Output the [x, y] coordinate of the center of the cell containing the given text.  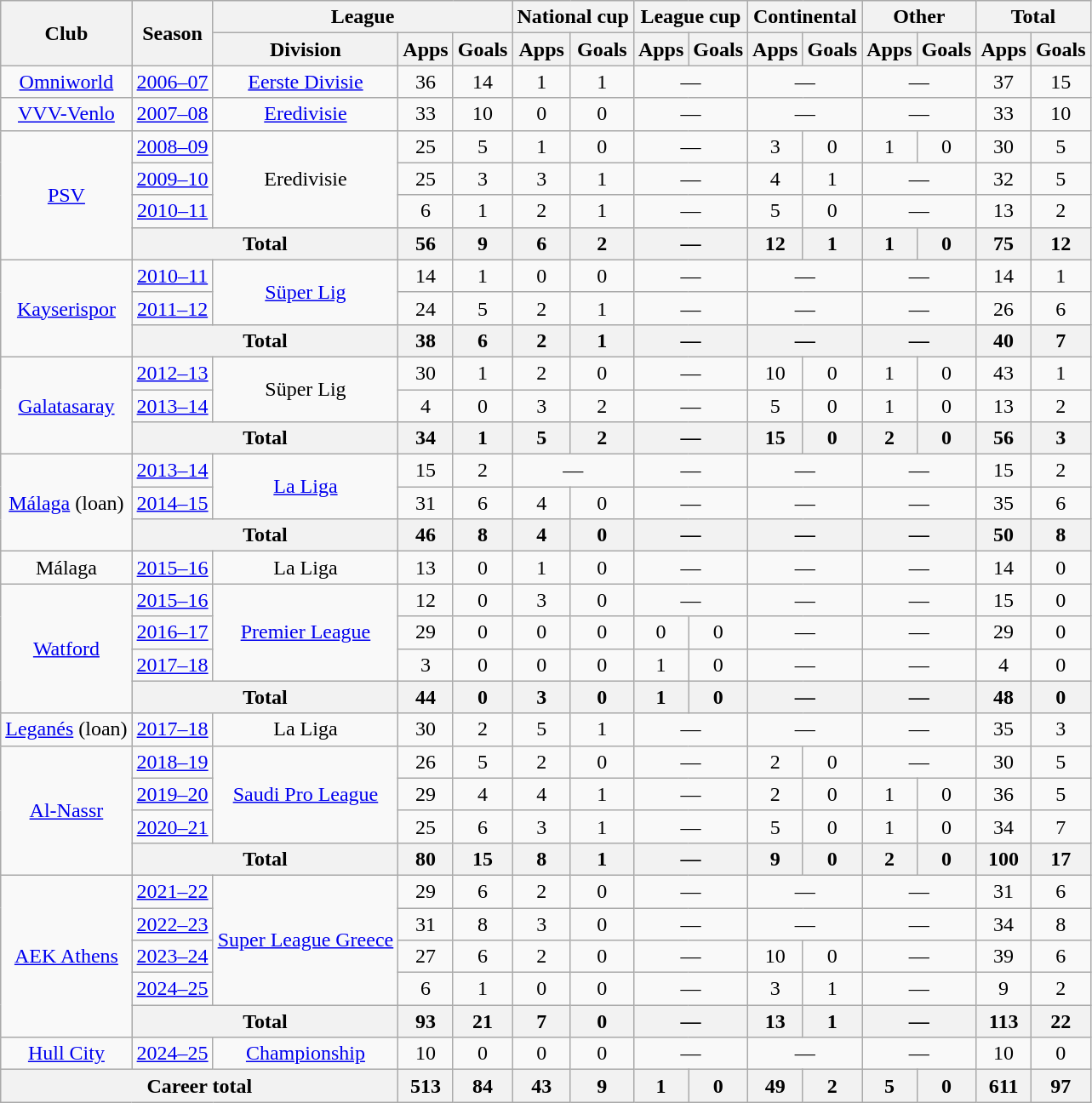
48 [1003, 697]
Club [66, 33]
Galatasaray [66, 405]
2021–22 [172, 891]
113 [1003, 1021]
44 [426, 697]
AEK Athens [66, 956]
Kayserispor [66, 308]
50 [1003, 535]
Omniworld [66, 82]
Málaga (loan) [66, 503]
2012–13 [172, 373]
Season [172, 33]
Al-Nassr [66, 810]
2006–07 [172, 82]
2020–21 [172, 826]
2022–23 [172, 923]
Saudi Pro League [306, 794]
2008–09 [172, 146]
84 [483, 1086]
League [363, 17]
Premier League [306, 632]
80 [426, 859]
49 [775, 1086]
Career total [199, 1086]
Championship [306, 1054]
17 [1061, 859]
Watford [66, 649]
Continental [805, 17]
2018–19 [172, 762]
Eerste Divisie [306, 82]
2016–17 [172, 632]
37 [1003, 82]
40 [1003, 340]
Málaga [66, 568]
VVV-Venlo [66, 114]
27 [426, 957]
PSV [66, 195]
75 [1003, 243]
2007–08 [172, 114]
2011–12 [172, 308]
Leganés (loan) [66, 729]
39 [1003, 957]
513 [426, 1086]
22 [1061, 1021]
24 [426, 308]
21 [483, 1021]
2023–24 [172, 957]
2009–10 [172, 179]
100 [1003, 859]
Super League Greece [306, 940]
2019–20 [172, 794]
97 [1061, 1086]
National cup [573, 17]
93 [426, 1021]
38 [426, 340]
Hull City [66, 1054]
46 [426, 535]
Division [306, 49]
611 [1003, 1086]
32 [1003, 179]
League cup [690, 17]
2014–15 [172, 503]
Other [919, 17]
